Extract the [x, y] coordinate from the center of the cell holding the provided text.  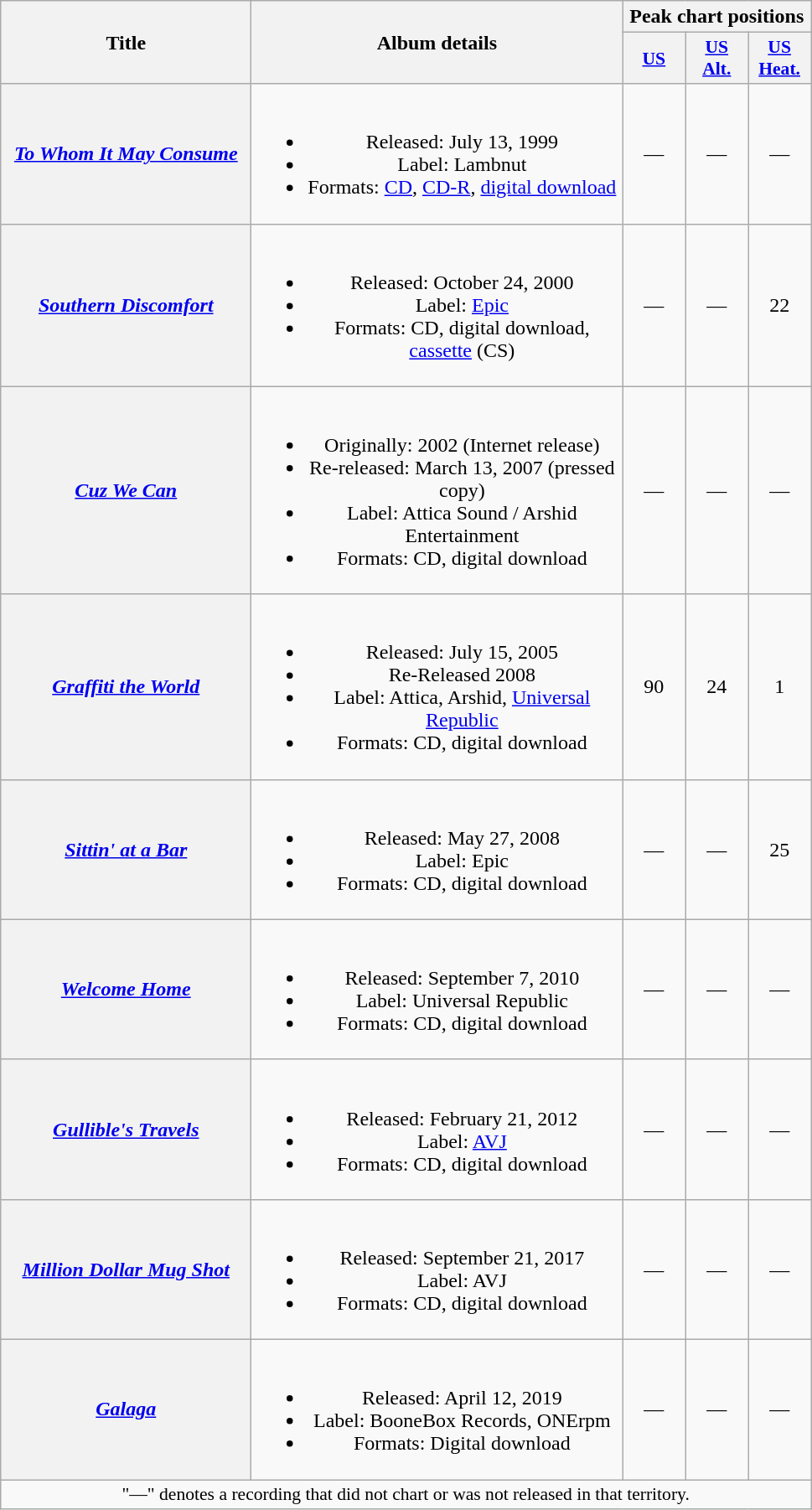
To Whom It May Consume [126, 154]
Peak chart positions [717, 17]
Released: May 27, 2008Label: EpicFormats: CD, digital download [437, 850]
USAlt. [717, 59]
Album details [437, 42]
Galaga [126, 1409]
Title [126, 42]
Gullible's Travels [126, 1130]
Released: July 13, 1999Label: LambnutFormats: CD, CD-R, digital download [437, 154]
USHeat. [779, 59]
Graffiti the World [126, 687]
25 [779, 850]
90 [654, 687]
Released: October 24, 2000Label: EpicFormats: CD, digital download, cassette (CS) [437, 305]
Released: September 21, 2017Label: AVJFormats: CD, digital download [437, 1269]
1 [779, 687]
Welcome Home [126, 989]
24 [717, 687]
Released: July 15, 2005Re-Released 2008Label: Attica, Arshid, Universal RepublicFormats: CD, digital download [437, 687]
Million Dollar Mug Shot [126, 1269]
Released: September 7, 2010Label: Universal RepublicFormats: CD, digital download [437, 989]
"—" denotes a recording that did not chart or was not released in that territory. [406, 1495]
Released: February 21, 2012Label: AVJFormats: CD, digital download [437, 1130]
US [654, 59]
Sittin' at a Bar [126, 850]
Cuz We Can [126, 490]
22 [779, 305]
Southern Discomfort [126, 305]
Released: April 12, 2019Label: BooneBox Records, ONErpmFormats: Digital download [437, 1409]
Originally: 2002 (Internet release)Re-released: March 13, 2007 (pressed copy)Label: Attica Sound / Arshid EntertainmentFormats: CD, digital download [437, 490]
